Identify which cell holds the provided text, then report its (x, y) central coordinate. 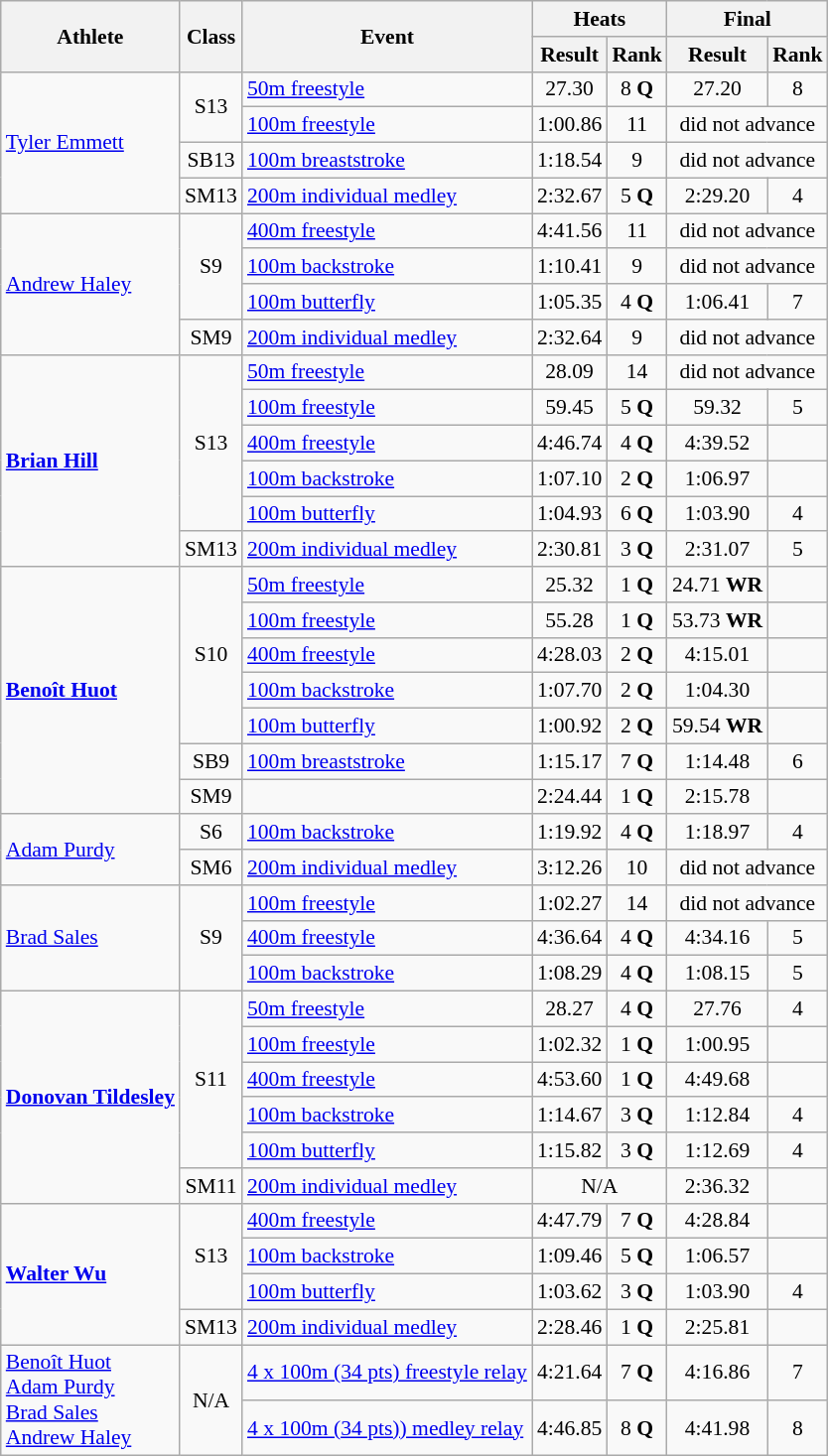
2:32.64 (570, 337)
1:08.29 (570, 974)
Benoît Huot Adam Purdy Brad Sales Andrew Haley (90, 1400)
Event (387, 36)
1:15.17 (570, 761)
S6 (210, 833)
6 (798, 761)
3:12.26 (570, 867)
1:02.27 (570, 903)
25.32 (570, 585)
1:07.10 (570, 478)
1:06.41 (717, 302)
4:41.56 (570, 231)
2:24.44 (570, 797)
4:28.03 (570, 655)
2:15.78 (717, 797)
24.71 WR (717, 585)
Brad Sales (90, 939)
1:09.46 (570, 1257)
1:19.92 (570, 833)
1:12.84 (717, 1116)
Brian Hill (90, 461)
1:00.92 (570, 727)
1:14.48 (717, 761)
Adam Purdy (90, 850)
Class (210, 36)
28.27 (570, 1009)
2:28.46 (570, 1327)
1:14.67 (570, 1116)
1:18.97 (717, 833)
59.45 (570, 408)
1:07.70 (570, 691)
4:49.68 (717, 1080)
SM11 (210, 1186)
4:36.64 (570, 938)
4:46.74 (570, 444)
4:53.60 (570, 1080)
Athlete (90, 36)
Tyler Emmett (90, 142)
SB9 (210, 761)
Walter Wu (90, 1273)
28.09 (570, 372)
Andrew Haley (90, 284)
Donovan Tildesley (90, 1098)
2:36.32 (717, 1186)
10 (637, 867)
27.76 (717, 1009)
1:00.86 (570, 125)
1:08.15 (717, 974)
53.73 WR (717, 620)
6 Q (637, 514)
1:04.93 (570, 514)
4:28.84 (717, 1221)
4:21.64 (570, 1373)
1:06.97 (717, 478)
2:25.81 (717, 1327)
55.28 (570, 620)
27.30 (570, 89)
4:39.52 (717, 444)
1:18.54 (570, 161)
4:41.98 (717, 1428)
4 x 100m (34 pts) freestyle relay (387, 1373)
Final (748, 19)
SM6 (210, 867)
4:46.85 (570, 1428)
Benoît Huot (90, 691)
2:30.81 (570, 550)
1:05.35 (570, 302)
2:31.07 (717, 550)
1:04.30 (717, 691)
2:29.20 (717, 196)
1:00.95 (717, 1044)
2:32.67 (570, 196)
S10 (210, 655)
1:12.69 (717, 1150)
59.32 (717, 408)
1:02.32 (570, 1044)
1:03.62 (570, 1292)
S11 (210, 1080)
4:34.16 (717, 938)
59.54 WR (717, 727)
Heats (600, 19)
1:10.41 (570, 267)
4:15.01 (717, 655)
1:06.57 (717, 1257)
4:16.86 (717, 1373)
4 x 100m (34 pts)) medley relay (387, 1428)
SB13 (210, 161)
4:47.79 (570, 1221)
27.20 (717, 89)
1:15.82 (570, 1150)
